Return the [x, y] coordinate for the center point of the cell that contains the specified text.  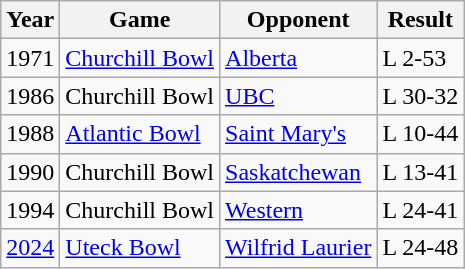
1971 [30, 58]
Saskatchewan [298, 172]
L 24-48 [420, 248]
L 10-44 [420, 134]
Game [140, 20]
Year [30, 20]
Result [420, 20]
Atlantic Bowl [140, 134]
Wilfrid Laurier [298, 248]
1986 [30, 96]
Saint Mary's [298, 134]
Alberta [298, 58]
1994 [30, 210]
UBC [298, 96]
Western [298, 210]
Uteck Bowl [140, 248]
Opponent [298, 20]
L 2-53 [420, 58]
1988 [30, 134]
L 30-32 [420, 96]
L 24-41 [420, 210]
2024 [30, 248]
1990 [30, 172]
L 13-41 [420, 172]
